Identify which cell holds the provided text, then report its [x, y] central coordinate. 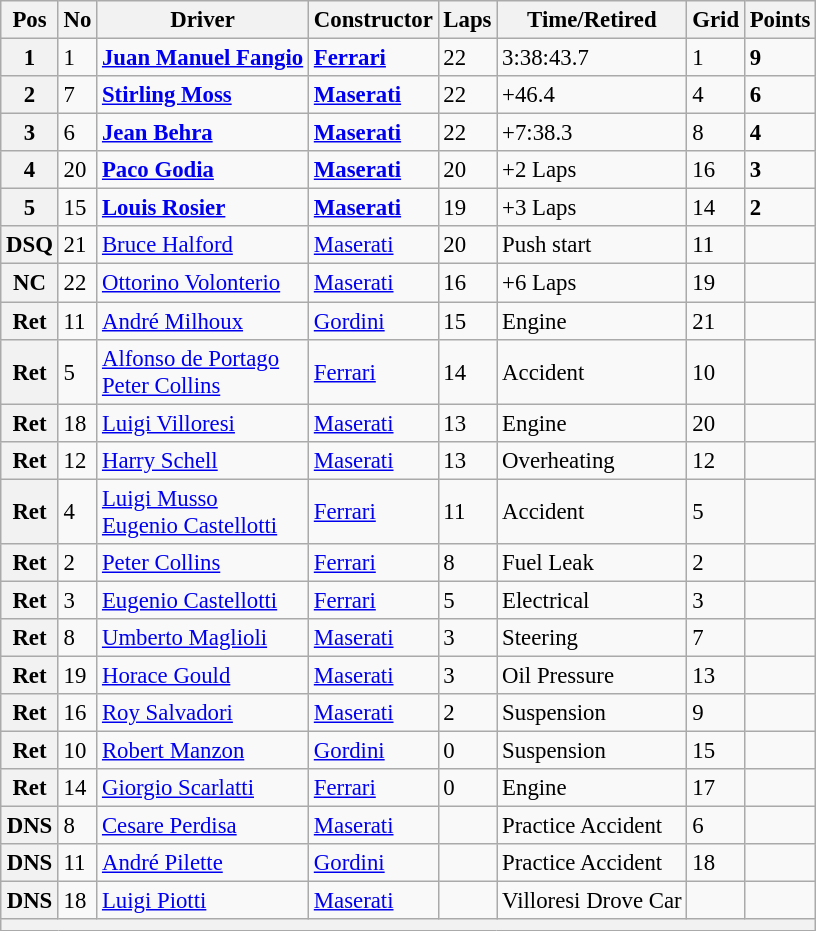
Roy Salvadori [203, 713]
Ottorino Volonterio [203, 283]
+7:38.3 [592, 133]
Pos [30, 20]
Driver [203, 20]
Eugenio Castellotti [203, 600]
+2 Laps [592, 170]
Oil Pressure [592, 675]
Bruce Halford [203, 245]
Push start [592, 245]
Juan Manuel Fangio [203, 58]
Luigi Piotti [203, 901]
Paco Godia [203, 170]
Laps [468, 20]
+46.4 [592, 95]
No [77, 20]
DSQ [30, 245]
Peter Collins [203, 563]
Luigi Villoresi [203, 423]
Louis Rosier [203, 208]
André Milhoux [203, 321]
Villoresi Drove Car [592, 901]
Luigi Musso Eugenio Castellotti [203, 512]
Cesare Perdisa [203, 826]
Jean Behra [203, 133]
Grid [716, 20]
Giorgio Scarlatti [203, 788]
Robert Manzon [203, 751]
Constructor [374, 20]
Steering [592, 638]
Horace Gould [203, 675]
Stirling Moss [203, 95]
Harry Schell [203, 460]
Alfonso de Portago Peter Collins [203, 372]
NC [30, 283]
Points [780, 20]
17 [716, 788]
Fuel Leak [592, 563]
Time/Retired [592, 20]
Overheating [592, 460]
Umberto Maglioli [203, 638]
Electrical [592, 600]
+6 Laps [592, 283]
André Pilette [203, 863]
3:38:43.7 [592, 58]
+3 Laps [592, 208]
